Locate the cell with the specified text and output its (x, y) center coordinate. 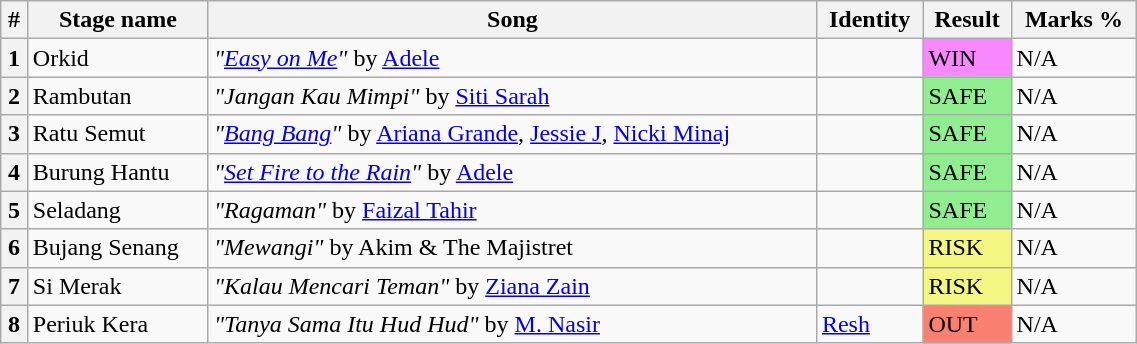
Identity (870, 20)
"Ragaman" by Faizal Tahir (512, 210)
Ratu Semut (118, 134)
"Tanya Sama Itu Hud Hud" by M. Nasir (512, 324)
Si Merak (118, 286)
Song (512, 20)
"Jangan Kau Mimpi" by Siti Sarah (512, 96)
Rambutan (118, 96)
Result (967, 20)
"Bang Bang" by Ariana Grande, Jessie J, Nicki Minaj (512, 134)
"Mewangi" by Akim & The Majistret (512, 248)
3 (14, 134)
OUT (967, 324)
5 (14, 210)
Burung Hantu (118, 172)
"Set Fire to the Rain" by Adele (512, 172)
4 (14, 172)
2 (14, 96)
Seladang (118, 210)
1 (14, 58)
Orkid (118, 58)
"Easy on Me" by Adele (512, 58)
6 (14, 248)
7 (14, 286)
Periuk Kera (118, 324)
WIN (967, 58)
# (14, 20)
Marks % (1074, 20)
"Kalau Mencari Teman" by Ziana Zain (512, 286)
Resh (870, 324)
Stage name (118, 20)
Bujang Senang (118, 248)
8 (14, 324)
